Determine the (X, Y) coordinate at the center of the cell enclosing the given text.  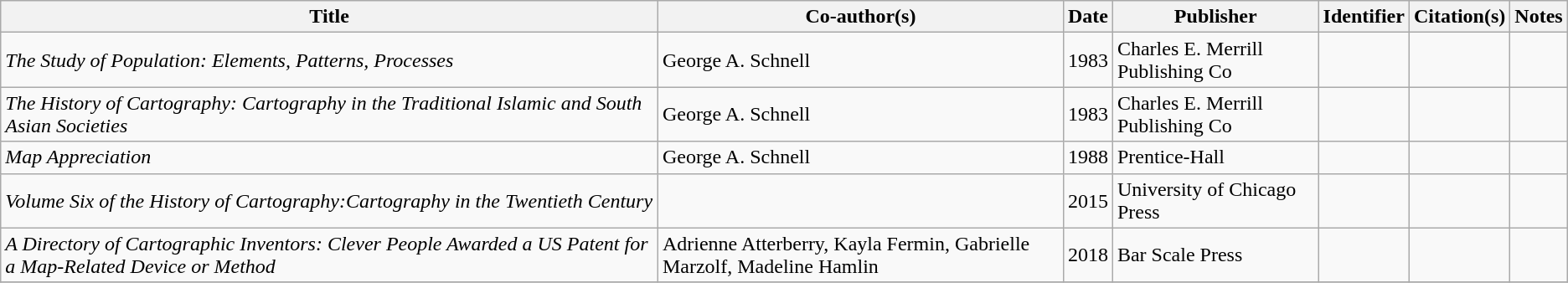
Map Appreciation (330, 157)
Citation(s) (1459, 17)
Publisher (1215, 17)
The Study of Population: Elements, Patterns, Processes (330, 60)
2018 (1087, 255)
1988 (1087, 157)
A Directory of Cartographic Inventors: Clever People Awarded a US Patent for a Map-Related Device or Method (330, 255)
University of Chicago Press (1215, 201)
Co-author(s) (860, 17)
Prentice-Hall (1215, 157)
Volume Six of the History of Cartography:Cartography in the Twentieth Century (330, 201)
The History of Cartography: Cartography in the Traditional Islamic and South Asian Societies (330, 114)
Identifier (1364, 17)
Bar Scale Press (1215, 255)
2015 (1087, 201)
Date (1087, 17)
Adrienne Atterberry, Kayla Fermin, Gabrielle Marzolf, Madeline Hamlin (860, 255)
Title (330, 17)
Notes (1539, 17)
